Return the [X, Y] coordinate for the center point of the cell that contains the specified text.  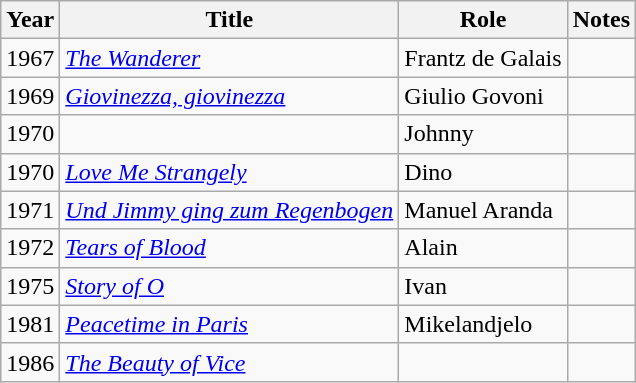
Giulio Govoni [483, 96]
1969 [30, 96]
Story of O [230, 286]
The Wanderer [230, 58]
Alain [483, 248]
Mikelandjelo [483, 324]
Peacetime in Paris [230, 324]
Role [483, 20]
1967 [30, 58]
Tears of Blood [230, 248]
Love Me Strangely [230, 172]
1971 [30, 210]
Title [230, 20]
The Beauty of Vice [230, 362]
1972 [30, 248]
Ivan [483, 286]
1975 [30, 286]
Johnny [483, 134]
Notes [601, 20]
Frantz de Galais [483, 58]
Dino [483, 172]
Giovinezza, giovinezza [230, 96]
Und Jimmy ging zum Regenbogen [230, 210]
1981 [30, 324]
1986 [30, 362]
Manuel Aranda [483, 210]
Year [30, 20]
